Detect which cell encompasses the target text, then output its (X, Y) center coordinate. 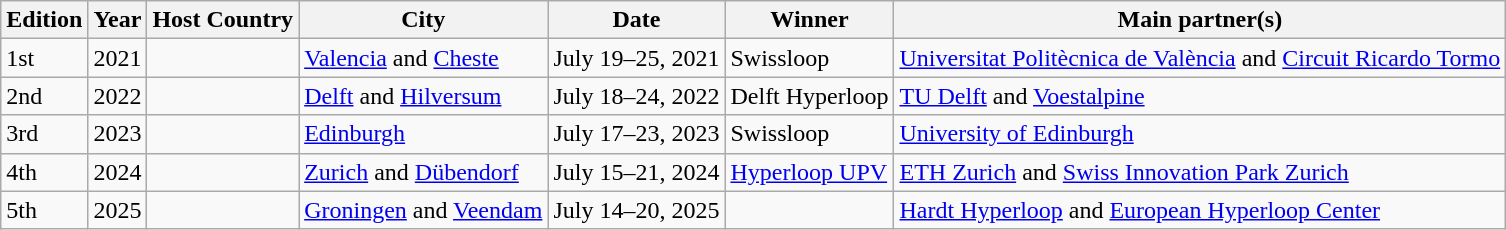
Universitat Politècnica de València and Circuit Ricardo Tormo (1200, 58)
City (424, 20)
1st (44, 58)
Zurich and Dübendorf (424, 172)
2025 (118, 210)
Groningen and Veendam (424, 210)
Hyperloop UPV (810, 172)
Delft Hyperloop (810, 96)
2024 (118, 172)
July 17–23, 2023 (636, 134)
Main partner(s) (1200, 20)
Delft and Hilversum (424, 96)
2022 (118, 96)
3rd (44, 134)
2023 (118, 134)
July 18–24, 2022 (636, 96)
2021 (118, 58)
Valencia and Cheste (424, 58)
Winner (810, 20)
University of Edinburgh (1200, 134)
Host Country (223, 20)
5th (44, 210)
Edition (44, 20)
Edinburgh (424, 134)
Hardt Hyperloop and European Hyperloop Center (1200, 210)
Date (636, 20)
2nd (44, 96)
ETH Zurich and Swiss Innovation Park Zurich (1200, 172)
July 19–25, 2021 (636, 58)
TU Delft and Voestalpine (1200, 96)
Year (118, 20)
4th (44, 172)
July 15–21, 2024 (636, 172)
July 14–20, 2025 (636, 210)
